Detect which cell encompasses the target text, then output its [x, y] center coordinate. 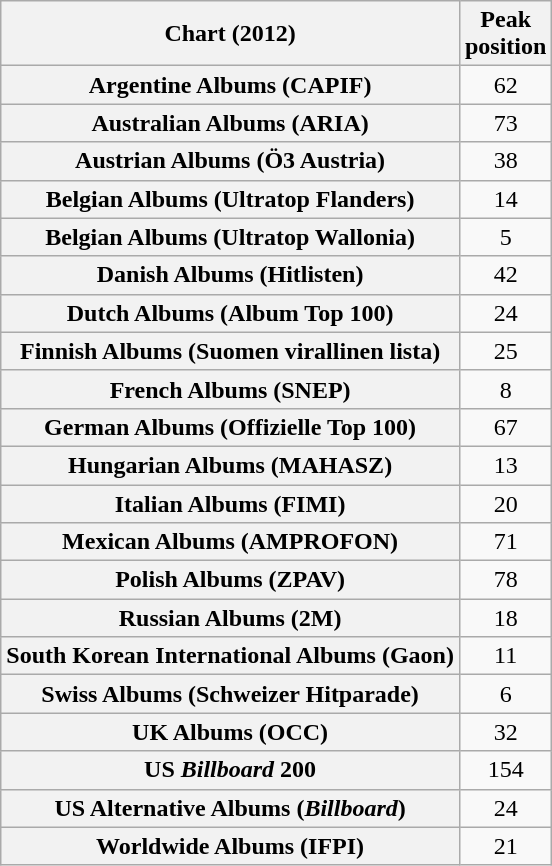
Russian Albums (2M) [230, 618]
20 [505, 503]
8 [505, 389]
32 [505, 732]
Austrian Albums (Ö3 Austria) [230, 161]
13 [505, 465]
42 [505, 275]
62 [505, 85]
71 [505, 542]
154 [505, 770]
Dutch Albums (Album Top 100) [230, 313]
Worldwide Albums (IFPI) [230, 846]
18 [505, 618]
38 [505, 161]
Finnish Albums (Suomen virallinen lista) [230, 351]
Hungarian Albums (MAHASZ) [230, 465]
Belgian Albums (Ultratop Wallonia) [230, 237]
UK Albums (OCC) [230, 732]
Swiss Albums (Schweizer Hitparade) [230, 694]
Italian Albums (FIMI) [230, 503]
5 [505, 237]
German Albums (Offizielle Top 100) [230, 427]
14 [505, 199]
67 [505, 427]
Mexican Albums (AMPROFON) [230, 542]
French Albums (SNEP) [230, 389]
Belgian Albums (Ultratop Flanders) [230, 199]
US Billboard 200 [230, 770]
73 [505, 123]
Polish Albums (ZPAV) [230, 580]
Danish Albums (Hitlisten) [230, 275]
6 [505, 694]
25 [505, 351]
South Korean International Albums (Gaon) [230, 656]
21 [505, 846]
Chart (2012) [230, 34]
US Alternative Albums (Billboard) [230, 808]
78 [505, 580]
Argentine Albums (CAPIF) [230, 85]
Australian Albums (ARIA) [230, 123]
Peakposition [505, 34]
11 [505, 656]
